Return (X, Y) of the center of cell containing provided text 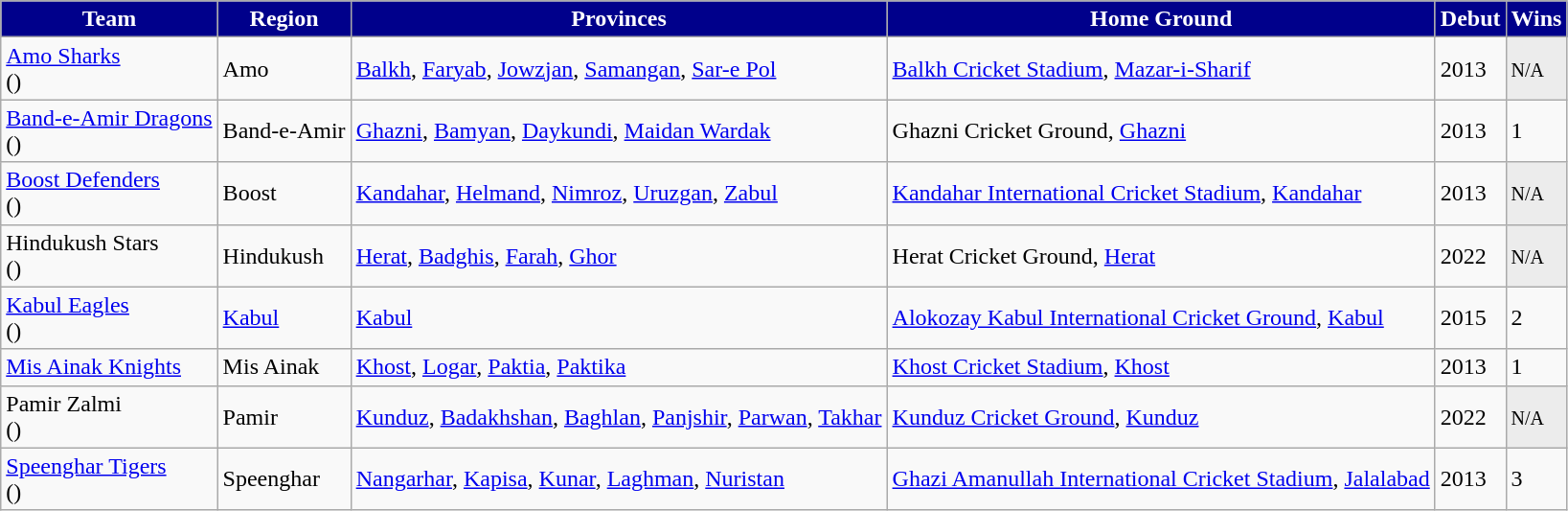
Region (284, 19)
Balkh Cricket Stadium, Mazar-i-Sharif (1161, 69)
Amo (284, 69)
Speenghar (284, 479)
Band-e-Amir (284, 130)
Band-e-Amir Dragons() (109, 130)
Nangarhar, Kapisa, Kunar, Laghman, Nuristan (619, 479)
Herat Cricket Ground, Herat (1161, 255)
Debut (1470, 19)
Kandahar, Helmand, Nimroz, Uruzgan, Zabul (619, 194)
3 (1536, 479)
Pamir Zalmi () (109, 416)
Wins (1536, 19)
2 (1536, 318)
Speenghar Tigers () (109, 479)
Boost Defenders () (109, 194)
Pamir (284, 416)
Hindukush (284, 255)
Ghazi Amanullah International Cricket Stadium, Jalalabad (1161, 479)
Khost Cricket Stadium, Khost (1161, 367)
Provinces (619, 19)
Mis Ainak Knights (109, 367)
Herat, Badghis, Farah, Ghor (619, 255)
Ghazni, Bamyan, Daykundi, Maidan Wardak (619, 130)
Team (109, 19)
Mis Ainak (284, 367)
Home Ground (1161, 19)
Balkh, Faryab, Jowzjan, Samangan, Sar-e Pol (619, 69)
Boost (284, 194)
Hindukush Stars () (109, 255)
Alokozay Kabul International Cricket Ground, Kabul (1161, 318)
Amo Sharks () (109, 69)
Ghazni Cricket Ground, Ghazni (1161, 130)
Khost, Logar, Paktia, Paktika (619, 367)
Kabul Eagles () (109, 318)
Kunduz, Badakhshan, Baghlan, Panjshir, Parwan, Takhar (619, 416)
Kandahar International Cricket Stadium, Kandahar (1161, 194)
2015 (1470, 318)
Kunduz Cricket Ground, Kunduz (1161, 416)
